For the text-containing cell, return its midpoint in [x, y] coordinate format. 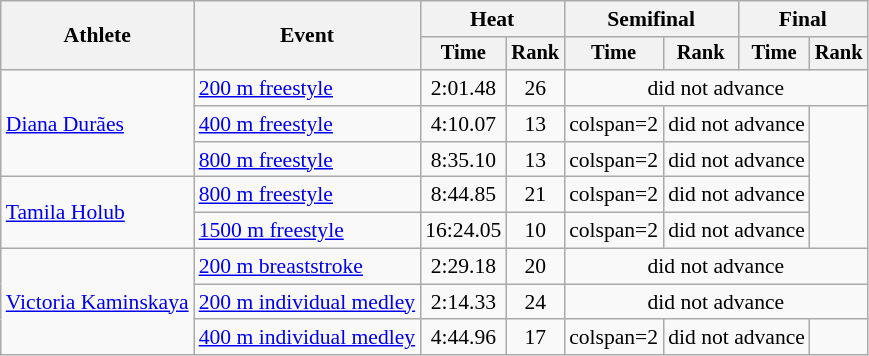
Victoria Kaminskaya [98, 302]
2:01.48 [463, 88]
21 [535, 195]
8:35.10 [463, 160]
26 [535, 88]
Final [802, 19]
200 m freestyle [308, 88]
24 [535, 302]
20 [535, 267]
Athlete [98, 36]
4:44.96 [463, 338]
Event [308, 36]
Diana Durães [98, 124]
400 m freestyle [308, 124]
8:44.85 [463, 195]
4:10.07 [463, 124]
200 m individual medley [308, 302]
2:14.33 [463, 302]
2:29.18 [463, 267]
10 [535, 231]
1500 m freestyle [308, 231]
Semifinal [651, 19]
Tamila Holub [98, 212]
200 m breaststroke [308, 267]
Heat [492, 19]
17 [535, 338]
400 m individual medley [308, 338]
16:24.05 [463, 231]
